Extract the [X, Y] coordinate from the center of the cell holding the provided text.  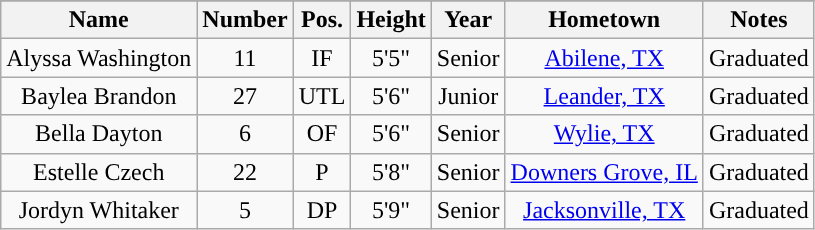
Wylie, TX [604, 134]
OF [322, 134]
6 [245, 134]
Year [468, 20]
Number [245, 20]
Estelle Czech [99, 172]
Pos. [322, 20]
P [322, 172]
Leander, TX [604, 96]
5'9" [391, 210]
5'5" [391, 58]
UTL [322, 96]
Jordyn Whitaker [99, 210]
Abilene, TX [604, 58]
Alyssa Washington [99, 58]
Name [99, 20]
Baylea Brandon [99, 96]
27 [245, 96]
Bella Dayton [99, 134]
Height [391, 20]
Notes [758, 20]
22 [245, 172]
5'8" [391, 172]
DP [322, 210]
Downers Grove, IL [604, 172]
Hometown [604, 20]
11 [245, 58]
Junior [468, 96]
Jacksonville, TX [604, 210]
IF [322, 58]
5 [245, 210]
